Extract the (x, y) coordinate from the center of the cell holding the provided text.  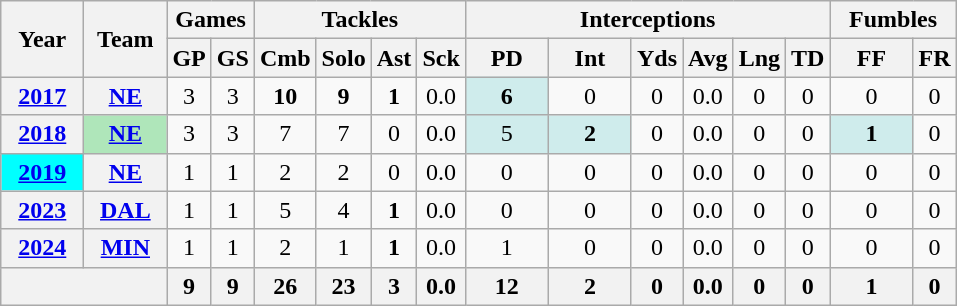
PD (506, 58)
4 (344, 210)
MIN (126, 248)
26 (285, 286)
DAL (126, 210)
Cmb (285, 58)
23 (344, 286)
2024 (42, 248)
GP (189, 58)
6 (506, 96)
Yds (656, 58)
2023 (42, 210)
Solo (344, 58)
TD (808, 58)
2019 (42, 172)
GS (232, 58)
2017 (42, 96)
Ast (394, 58)
Year (42, 39)
Team (126, 39)
2018 (42, 134)
12 (506, 286)
Fumbles (893, 20)
FR (934, 58)
Lng (759, 58)
10 (285, 96)
Int (590, 58)
Interceptions (648, 20)
Avg (708, 58)
Tackles (360, 20)
Games (210, 20)
FF (872, 58)
Sck (441, 58)
